Determine the [X, Y] coordinate at the center of the cell enclosing the given text.  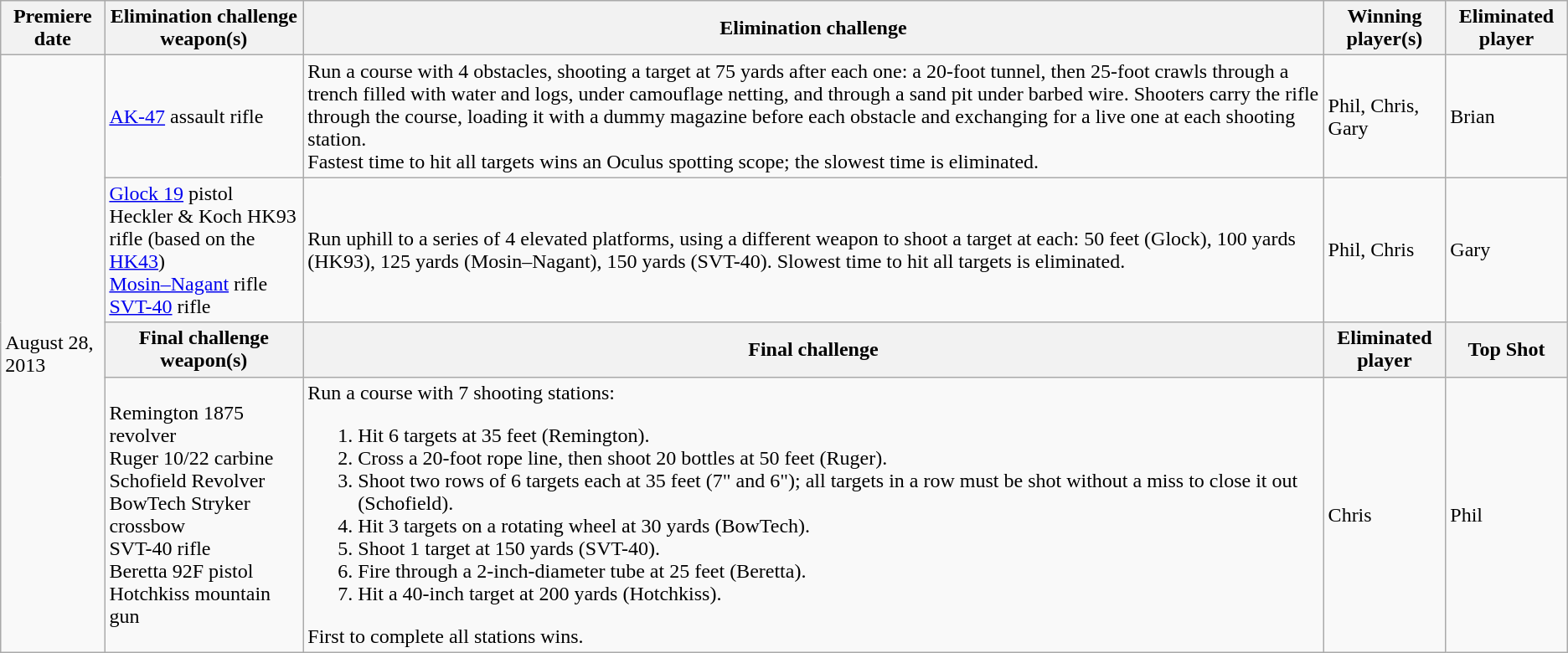
Premiere date [53, 28]
Top Shot [1506, 350]
Chris [1385, 514]
AK-47 assault rifle [204, 116]
Phil, Chris, Gary [1385, 116]
Phil [1506, 514]
Elimination challenge weapon(s) [204, 28]
Final challenge [813, 350]
Final challenge weapon(s) [204, 350]
Winning player(s) [1385, 28]
Glock 19 pistolHeckler & Koch HK93 rifle (based on the HK43)Mosin–Nagant rifleSVT-40 rifle [204, 249]
Elimination challenge [813, 28]
Brian [1506, 116]
Phil, Chris [1385, 249]
Gary [1506, 249]
August 28, 2013 [53, 353]
Remington 1875 revolverRuger 10/22 carbineSchofield RevolverBowTech Stryker crossbowSVT-40 rifleBeretta 92F pistolHotchkiss mountain gun [204, 514]
